Capture the cell that displays the provided text and extract its (x, y) central coordinate. 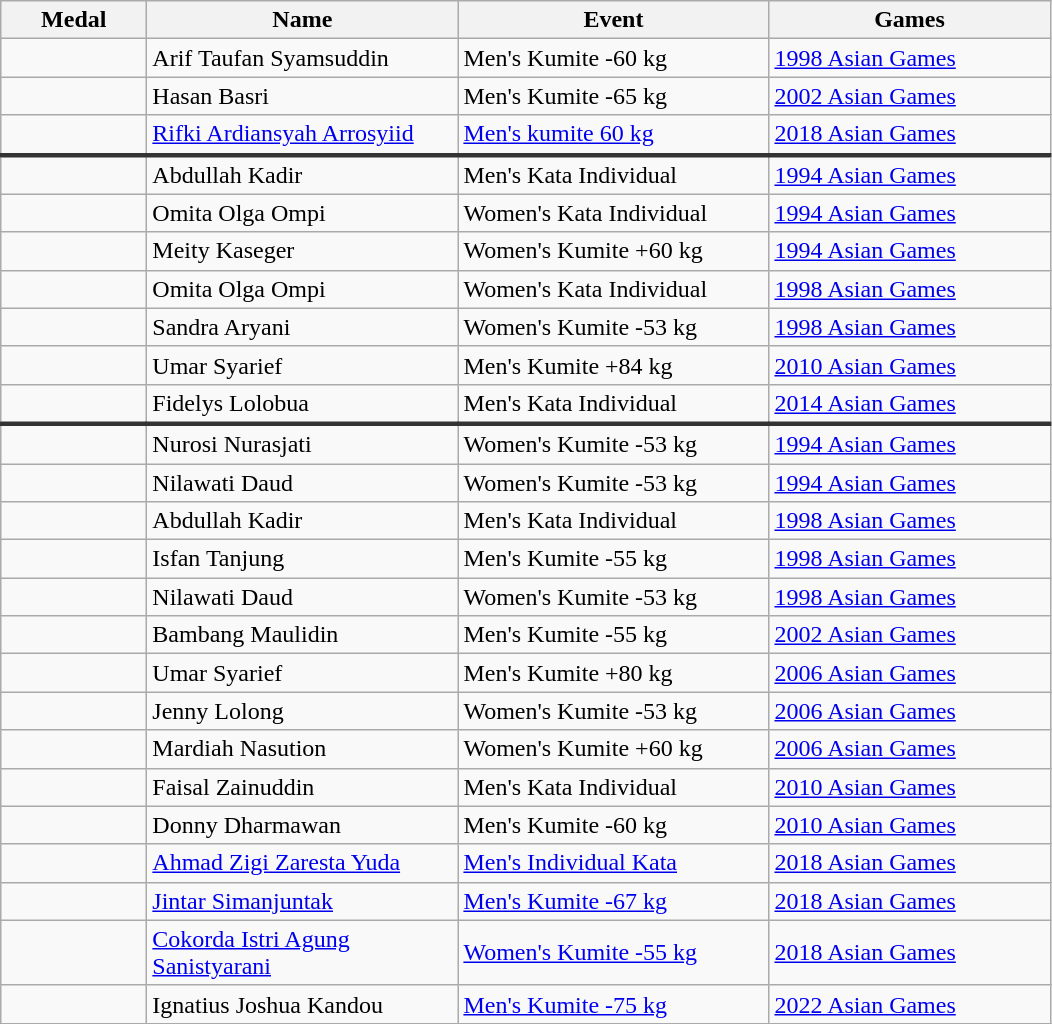
Rifki Ardiansyah Arrosyiid (302, 135)
Hasan Basri (302, 96)
2014 Asian Games (910, 404)
Men's Kumite -67 kg (614, 901)
Women's Kumite -55 kg (614, 952)
Men's Kumite +84 kg (614, 365)
Ignatius Joshua Kandou (302, 1004)
Donny Dharmawan (302, 825)
Faisal Zainuddin (302, 787)
Men's Kumite -75 kg (614, 1004)
Men's Kumite +80 kg (614, 673)
Bambang Maulidin (302, 635)
Ahmad Zigi Zaresta Yuda (302, 863)
Fidelys Lolobua (302, 404)
Medal (74, 20)
Men's kumite 60 kg (614, 135)
Men's Kumite -65 kg (614, 96)
Men's Individual Kata (614, 863)
Meity Kaseger (302, 251)
Mardiah Nasution (302, 749)
Games (910, 20)
Jenny Lolong (302, 711)
Jintar Simanjuntak (302, 901)
Name (302, 20)
Arif Taufan Syamsuddin (302, 58)
Nurosi Nurasjati (302, 444)
Isfan Tanjung (302, 559)
Cokorda Istri Agung Sanistyarani (302, 952)
Sandra Aryani (302, 327)
Event (614, 20)
2022 Asian Games (910, 1004)
